Find where the given text appears and provide that cell's center as (x, y) coordinate. 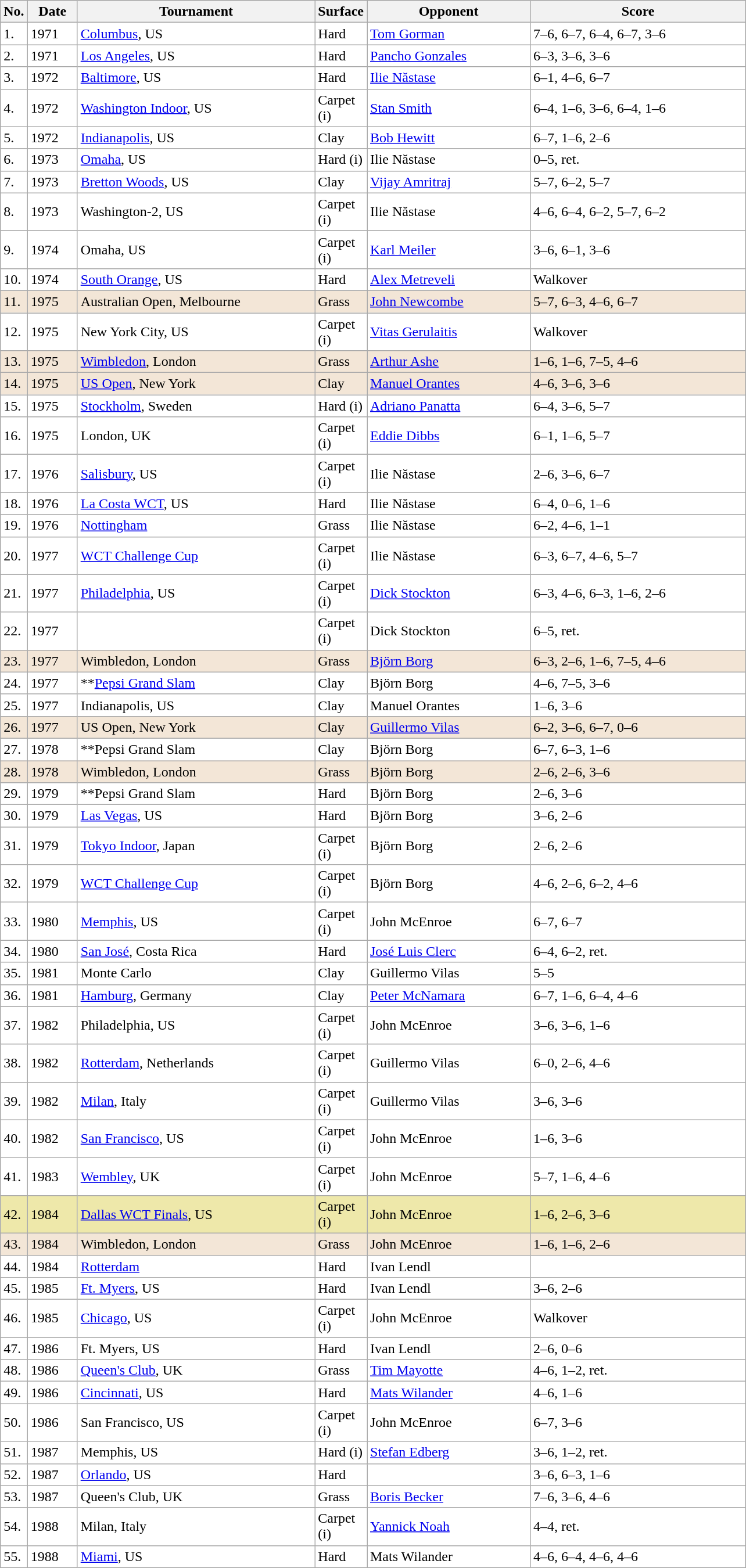
6–5, ret. (638, 631)
7. (14, 182)
Rotterdam, Netherlands (196, 1063)
16. (14, 436)
5–5 (638, 973)
35. (14, 973)
Bretton Woods, US (196, 182)
41. (14, 1177)
4–6, 3–6, 3–6 (638, 384)
8. (14, 211)
34. (14, 951)
6–4, 0–6, 1–6 (638, 504)
Bob Hewitt (449, 138)
14. (14, 384)
3–6, 6–1, 3–6 (638, 250)
6–7, 6–3, 1–6 (638, 749)
5–7, 1–6, 4–6 (638, 1177)
7–6, 6–7, 6–4, 6–7, 3–6 (638, 34)
1–6, 2–6, 3–6 (638, 1214)
Eddie Dibbs (449, 436)
19. (14, 526)
23. (14, 661)
2–6, 2–6, 3–6 (638, 772)
Date (52, 12)
42. (14, 1214)
36. (14, 995)
Adriano Panatta (449, 406)
Los Angeles, US (196, 56)
José Luis Clerc (449, 951)
Chicago, US (196, 1318)
Dallas WCT Finals, US (196, 1214)
15. (14, 406)
Washington-2, US (196, 211)
1–6, 1–6, 7–5, 4–6 (638, 362)
5. (14, 138)
Las Vegas, US (196, 816)
10. (14, 279)
Columbus, US (196, 34)
Stefan Edberg (449, 1452)
Wembley, UK (196, 1177)
55. (14, 1556)
Tournament (196, 12)
4–6, 1–2, ret. (638, 1371)
4–6, 1–6 (638, 1393)
Boris Becker (449, 1497)
2–6, 3–6 (638, 794)
3–6, 1–2, ret. (638, 1452)
6–3, 3–6, 3–6 (638, 56)
2–6, 3–6, 6–7 (638, 474)
2. (14, 56)
La Costa WCT, US (196, 504)
3–6, 3–6, 1–6 (638, 1026)
18. (14, 504)
Salisbury, US (196, 474)
46. (14, 1318)
6–4, 6–2, ret. (638, 951)
Surface (341, 12)
4–6, 6–4, 6–2, 5–7, 6–2 (638, 211)
Vitas Gerulaitis (449, 331)
6–4, 3–6, 5–7 (638, 406)
9. (14, 250)
52. (14, 1475)
Peter McNamara (449, 995)
4–4, ret. (638, 1526)
20. (14, 555)
5–7, 6–3, 4–6, 6–7 (638, 301)
47. (14, 1348)
Stan Smith (449, 108)
Karl Meiler (449, 250)
43. (14, 1244)
Vijay Amritraj (449, 182)
32. (14, 884)
Nottingham (196, 526)
6–7, 3–6 (638, 1423)
6–7, 1–6, 2–6 (638, 138)
2–6, 0–6 (638, 1348)
44. (14, 1267)
1–6, 1–6, 2–6 (638, 1244)
51. (14, 1452)
John Newcombe (449, 301)
22. (14, 631)
39. (14, 1101)
Tom Gorman (449, 34)
28. (14, 772)
Monte Carlo (196, 973)
No. (14, 12)
29. (14, 794)
53. (14, 1497)
6–1, 1–6, 5–7 (638, 436)
45. (14, 1289)
Opponent (449, 12)
6. (14, 160)
25. (14, 705)
3–6, 3–6 (638, 1101)
48. (14, 1371)
4. (14, 108)
Alex Metreveli (449, 279)
Yannick Noah (449, 1526)
12. (14, 331)
0–5, ret. (638, 160)
Miami, US (196, 1556)
6–0, 2–6, 4–6 (638, 1063)
2–6, 2–6 (638, 846)
37. (14, 1026)
6–3, 4–6, 6–3, 1–6, 2–6 (638, 594)
7–6, 3–6, 4–6 (638, 1497)
South Orange, US (196, 279)
31. (14, 846)
4–6, 2–6, 6–2, 4–6 (638, 884)
38. (14, 1063)
Washington Indoor, US (196, 108)
11. (14, 301)
London, UK (196, 436)
50. (14, 1423)
17. (14, 474)
6–7, 1–6, 6–4, 4–6 (638, 995)
Arthur Ashe (449, 362)
54. (14, 1526)
3. (14, 78)
6–3, 2–6, 1–6, 7–5, 4–6 (638, 661)
Pancho Gonzales (449, 56)
1983 (52, 1177)
4–6, 6–4, 4–6, 4–6 (638, 1556)
30. (14, 816)
40. (14, 1138)
27. (14, 749)
6–3, 6–7, 4–6, 5–7 (638, 555)
Hamburg, Germany (196, 995)
5–7, 6–2, 5–7 (638, 182)
Orlando, US (196, 1475)
13. (14, 362)
6–1, 4–6, 6–7 (638, 78)
Baltimore, US (196, 78)
33. (14, 921)
6–2, 3–6, 6–7, 0–6 (638, 727)
4–6, 7–5, 3–6 (638, 683)
1. (14, 34)
Tokyo Indoor, Japan (196, 846)
Score (638, 12)
Rotterdam (196, 1267)
6–7, 6–7 (638, 921)
Tim Mayotte (449, 1371)
6–4, 1–6, 3–6, 6–4, 1–6 (638, 108)
3–6, 6–3, 1–6 (638, 1475)
Cincinnati, US (196, 1393)
6–2, 4–6, 1–1 (638, 526)
Stockholm, Sweden (196, 406)
San José, Costa Rica (196, 951)
Australian Open, Melbourne (196, 301)
New York City, US (196, 331)
24. (14, 683)
49. (14, 1393)
26. (14, 727)
21. (14, 594)
